Detect which cell encompasses the target text, then output its (x, y) center coordinate. 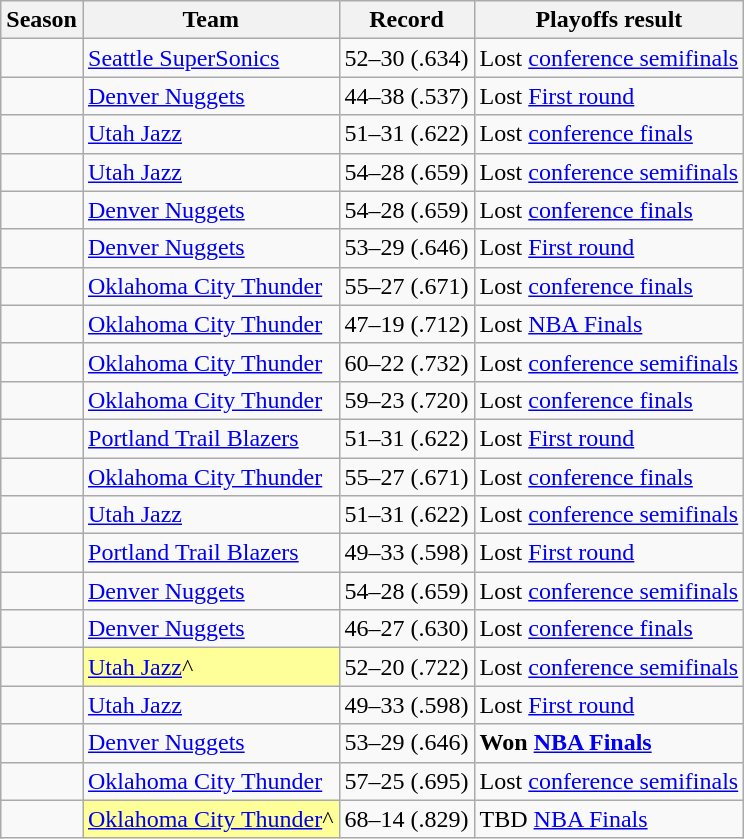
52–20 (.722) (406, 667)
52–30 (.634) (406, 58)
44–38 (.537) (406, 96)
Oklahoma City Thunder^ (210, 819)
57–25 (.695) (406, 781)
Lost NBA Finals (609, 324)
59–23 (.720) (406, 400)
60–22 (.732) (406, 362)
47–19 (.712) (406, 324)
Won NBA Finals (609, 743)
TBD NBA Finals (609, 819)
68–14 (.829) (406, 819)
Team (210, 20)
Seattle SuperSonics (210, 58)
Season (42, 20)
Utah Jazz^ (210, 667)
Record (406, 20)
Playoffs result (609, 20)
46–27 (.630) (406, 629)
